Search for the cell housing the specified text and yield its (x, y) center coordinate. 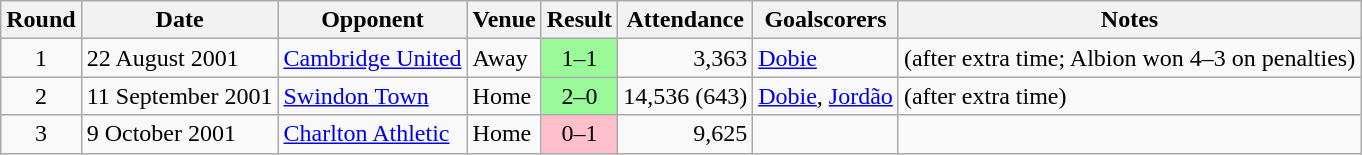
Attendance (686, 20)
Swindon Town (372, 96)
Dobie (826, 58)
11 September 2001 (180, 96)
2 (41, 96)
22 August 2001 (180, 58)
Date (180, 20)
3 (41, 134)
Result (579, 20)
3,363 (686, 58)
Away (504, 58)
Notes (1129, 20)
Round (41, 20)
1–1 (579, 58)
1 (41, 58)
Charlton Athletic (372, 134)
14,536 (643) (686, 96)
Goalscorers (826, 20)
Opponent (372, 20)
0–1 (579, 134)
(after extra time; Albion won 4–3 on penalties) (1129, 58)
9 October 2001 (180, 134)
2–0 (579, 96)
Cambridge United (372, 58)
9,625 (686, 134)
Dobie, Jordão (826, 96)
(after extra time) (1129, 96)
Venue (504, 20)
